Output the [X, Y] coordinate of the center of the cell containing the given text.  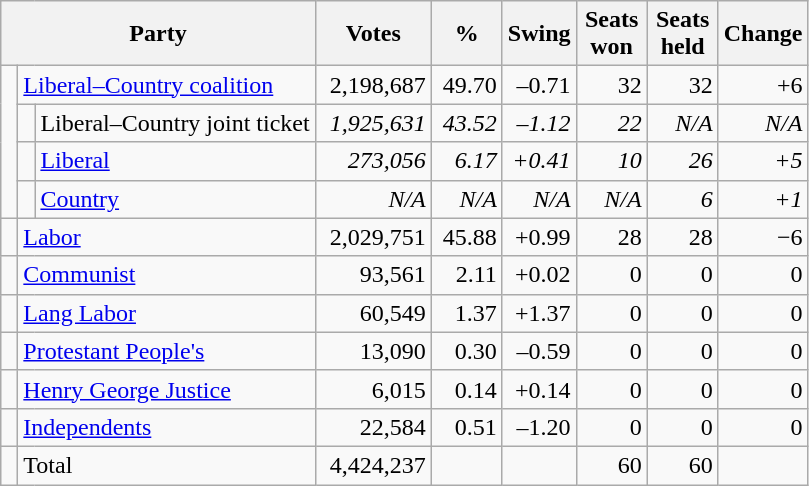
+6 [763, 85]
Communist [166, 275]
Independents [166, 427]
−6 [763, 237]
Total [166, 465]
Lang Labor [166, 313]
% [466, 34]
Votes [373, 34]
2.11 [466, 275]
–0.71 [539, 85]
26 [682, 161]
Henry George Justice [166, 389]
+0.41 [539, 161]
60,549 [373, 313]
+0.02 [539, 275]
Liberal [175, 161]
Labor [166, 237]
10 [612, 161]
6,015 [373, 389]
0.14 [466, 389]
22,584 [373, 427]
45.88 [466, 237]
Swing [539, 34]
1.37 [466, 313]
+1.37 [539, 313]
93,561 [373, 275]
–1.12 [539, 123]
Country [175, 199]
1,925,631 [373, 123]
2,198,687 [373, 85]
+0.14 [539, 389]
–0.59 [539, 351]
+1 [763, 199]
2,029,751 [373, 237]
43.52 [466, 123]
Party [158, 34]
Liberal–Country coalition [166, 85]
Seats won [612, 34]
13,090 [373, 351]
0.51 [466, 427]
273,056 [373, 161]
+5 [763, 161]
49.70 [466, 85]
6.17 [466, 161]
–1.20 [539, 427]
4,424,237 [373, 465]
0.30 [466, 351]
6 [682, 199]
+0.99 [539, 237]
Seats held [682, 34]
Protestant People's [166, 351]
Liberal–Country joint ticket [175, 123]
22 [612, 123]
Change [763, 34]
